Determine the (X, Y) coordinate at the center of the cell enclosing the given text.  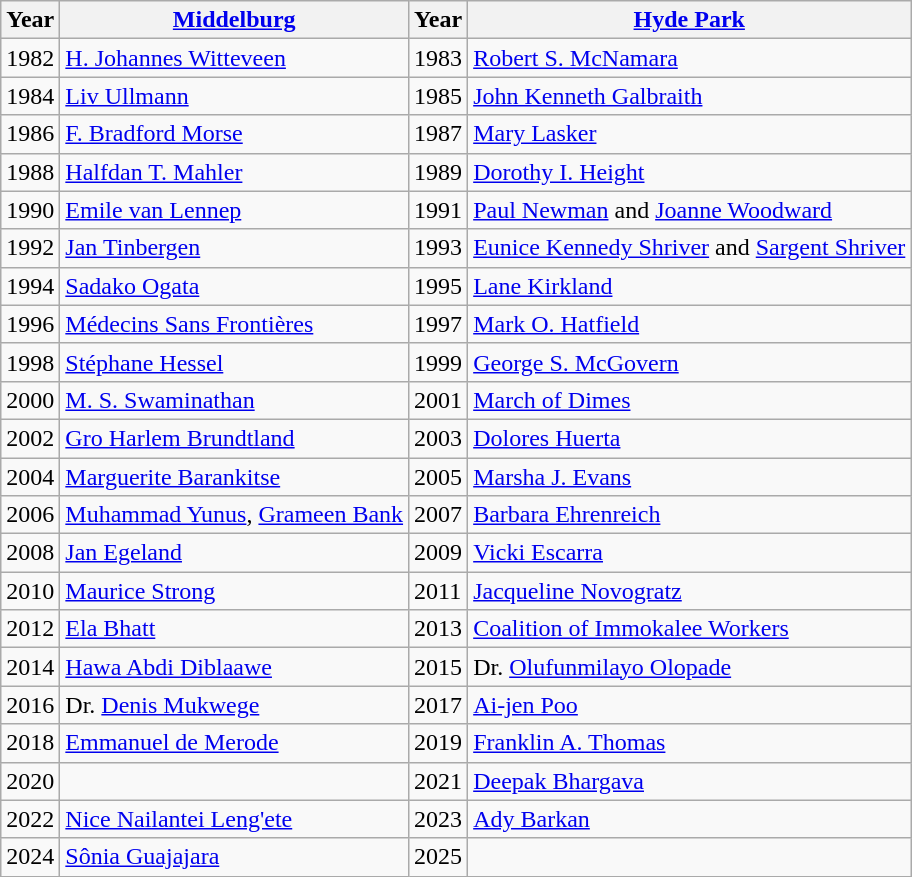
2017 (438, 705)
1992 (30, 248)
Middelburg (234, 20)
2020 (30, 781)
1994 (30, 286)
Barbara Ehrenreich (690, 515)
2015 (438, 667)
Dr. Olufunmilayo Olopade (690, 667)
2025 (438, 857)
Coalition of Immokalee Workers (690, 629)
Muhammad Yunus, Grameen Bank (234, 515)
2024 (30, 857)
Lane Kirkland (690, 286)
2008 (30, 553)
2003 (438, 438)
Halfdan T. Mahler (234, 172)
Jan Egeland (234, 553)
Nice Nailantei Leng'ete (234, 819)
Ai-jen Poo (690, 705)
1998 (30, 362)
H. Johannes Witteveen (234, 58)
1995 (438, 286)
2005 (438, 477)
March of Dimes (690, 400)
1991 (438, 210)
2023 (438, 819)
2006 (30, 515)
1997 (438, 324)
Gro Harlem Brundtland (234, 438)
Ady Barkan (690, 819)
1990 (30, 210)
Mark O. Hatfield (690, 324)
Mary Lasker (690, 134)
M. S. Swaminathan (234, 400)
Vicki Escarra (690, 553)
2009 (438, 553)
2018 (30, 743)
Franklin A. Thomas (690, 743)
2000 (30, 400)
1983 (438, 58)
Jacqueline Novogratz (690, 591)
2001 (438, 400)
2016 (30, 705)
Dorothy I. Height (690, 172)
John Kenneth Galbraith (690, 96)
Dr. Denis Mukwege (234, 705)
Emile van Lennep (234, 210)
Stéphane Hessel (234, 362)
Deepak Bhargava (690, 781)
Eunice Kennedy Shriver and Sargent Shriver (690, 248)
F. Bradford Morse (234, 134)
Jan Tinbergen (234, 248)
2014 (30, 667)
Marguerite Barankitse (234, 477)
Dolores Huerta (690, 438)
1988 (30, 172)
2010 (30, 591)
Hyde Park (690, 20)
1989 (438, 172)
Robert S. McNamara (690, 58)
2013 (438, 629)
1986 (30, 134)
Maurice Strong (234, 591)
2021 (438, 781)
2011 (438, 591)
Paul Newman and Joanne Woodward (690, 210)
Médecins Sans Frontières (234, 324)
1996 (30, 324)
Liv Ullmann (234, 96)
2012 (30, 629)
2019 (438, 743)
1987 (438, 134)
1993 (438, 248)
2007 (438, 515)
Emmanuel de Merode (234, 743)
2022 (30, 819)
Hawa Abdi Diblaawe (234, 667)
2004 (30, 477)
2002 (30, 438)
Marsha J. Evans (690, 477)
1985 (438, 96)
Sônia Guajajara (234, 857)
1984 (30, 96)
George S. McGovern (690, 362)
Ela Bhatt (234, 629)
Sadako Ogata (234, 286)
1999 (438, 362)
1982 (30, 58)
